Find where the given text appears and provide that cell's center as [x, y] coordinate. 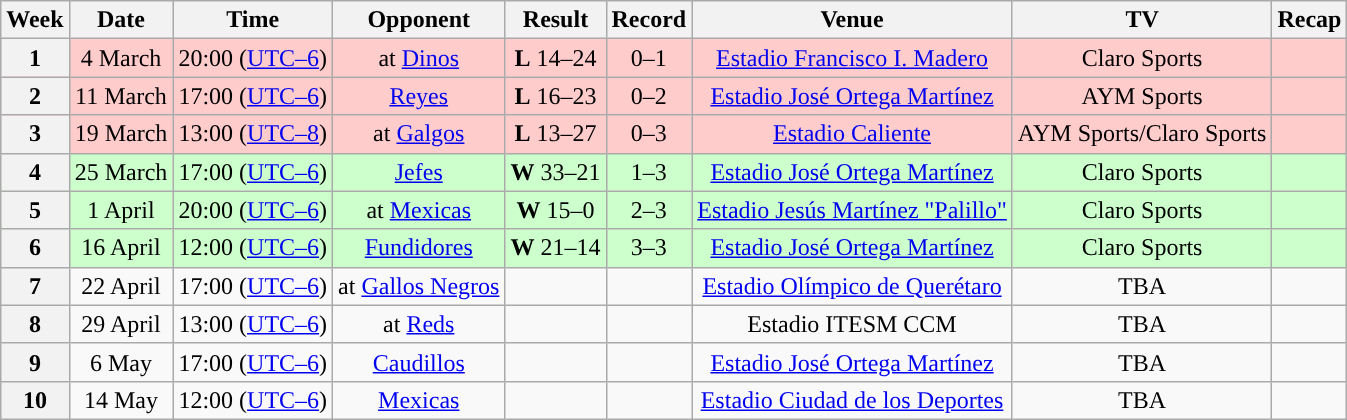
13:00 (UTC–8) [253, 134]
10 [35, 400]
25 March [121, 172]
1–3 [649, 172]
Record [649, 20]
L 16–23 [556, 96]
1 [35, 58]
7 [35, 286]
Jefes [419, 172]
4 [35, 172]
at Dinos [419, 58]
Recap [1310, 20]
Time [253, 20]
Mexicas [419, 400]
Fundidores [419, 248]
AYM Sports [1142, 96]
29 April [121, 324]
W 21–14 [556, 248]
5 [35, 210]
Opponent [419, 20]
19 March [121, 134]
Reyes [419, 96]
6 May [121, 362]
TV [1142, 20]
3–3 [649, 248]
L 14–24 [556, 58]
16 April [121, 248]
14 May [121, 400]
2 [35, 96]
Estadio Jesús Martínez "Palillo" [852, 210]
Estadio Francisco I. Madero [852, 58]
2–3 [649, 210]
L 13–27 [556, 134]
11 March [121, 96]
0–2 [649, 96]
AYM Sports/Claro Sports [1142, 134]
at Galgos [419, 134]
22 April [121, 286]
6 [35, 248]
W 33–21 [556, 172]
9 [35, 362]
Date [121, 20]
Venue [852, 20]
8 [35, 324]
13:00 (UTC–6) [253, 324]
Estadio Caliente [852, 134]
at Gallos Negros [419, 286]
1 April [121, 210]
at Mexicas [419, 210]
W 15–0 [556, 210]
Week [35, 20]
Estadio Ciudad de los Deportes [852, 400]
Estadio ITESM CCM [852, 324]
Estadio Olímpico de Querétaro [852, 286]
Result [556, 20]
3 [35, 134]
0–3 [649, 134]
0–1 [649, 58]
at Reds [419, 324]
4 March [121, 58]
Caudillos [419, 362]
